Determine the [X, Y] coordinate at the center of the cell enclosing the given text.  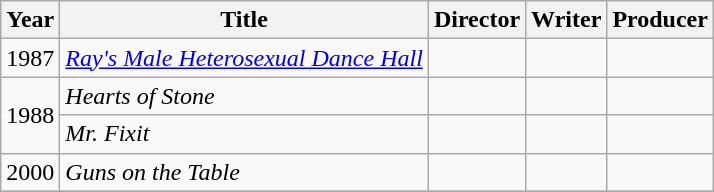
Year [30, 20]
1987 [30, 58]
Title [244, 20]
2000 [30, 172]
Guns on the Table [244, 172]
Director [476, 20]
Producer [660, 20]
Mr. Fixit [244, 134]
Writer [566, 20]
Ray's Male Heterosexual Dance Hall [244, 58]
Hearts of Stone [244, 96]
1988 [30, 115]
